Scan for the cell matching the given text and deliver its [x, y] coordinate at center. 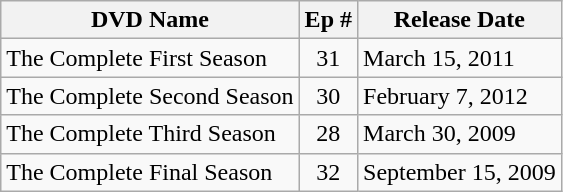
30 [328, 96]
The Complete Second Season [150, 96]
32 [328, 172]
March 30, 2009 [460, 134]
The Complete Final Season [150, 172]
The Complete Third Season [150, 134]
September 15, 2009 [460, 172]
31 [328, 58]
Release Date [460, 20]
DVD Name [150, 20]
The Complete First Season [150, 58]
Ep # [328, 20]
March 15, 2011 [460, 58]
February 7, 2012 [460, 96]
28 [328, 134]
